Determine the (X, Y) coordinate at the center of the cell enclosing the given text.  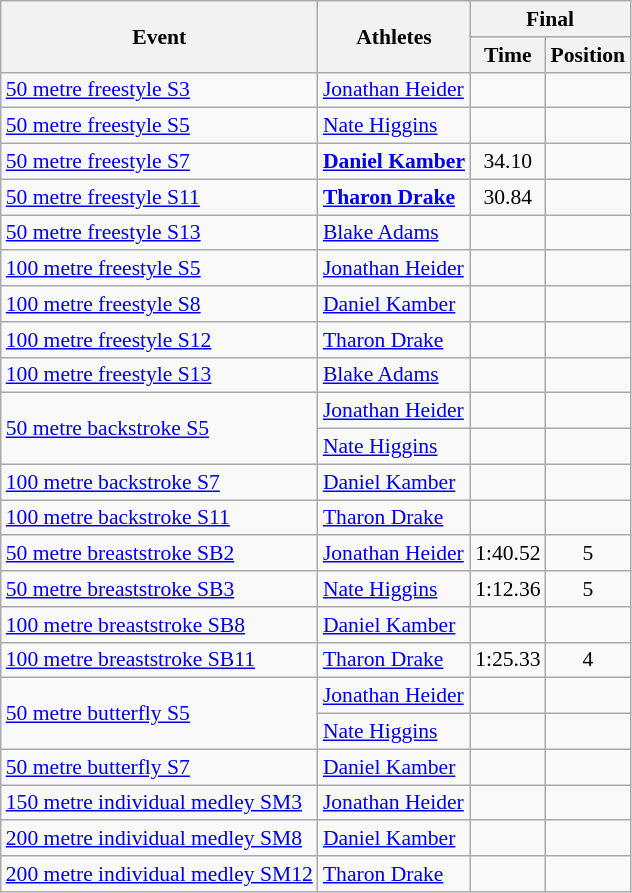
150 metre individual medley SM3 (160, 803)
50 metre breaststroke SB2 (160, 554)
Position (588, 55)
50 metre freestyle S11 (160, 197)
50 metre freestyle S5 (160, 126)
200 metre individual medley SM12 (160, 874)
100 metre freestyle S13 (160, 375)
50 metre backstroke S5 (160, 428)
50 metre freestyle S13 (160, 233)
1:12.36 (508, 589)
50 metre butterfly S7 (160, 767)
Event (160, 36)
100 metre freestyle S12 (160, 340)
100 metre backstroke S11 (160, 518)
100 metre freestyle S5 (160, 269)
34.10 (508, 162)
100 metre breaststroke SB11 (160, 660)
1:40.52 (508, 554)
200 metre individual medley SM8 (160, 839)
30.84 (508, 197)
Athletes (394, 36)
1:25.33 (508, 660)
100 metre breaststroke SB8 (160, 625)
100 metre freestyle S8 (160, 304)
50 metre freestyle S3 (160, 90)
4 (588, 660)
50 metre butterfly S5 (160, 714)
Time (508, 55)
50 metre freestyle S7 (160, 162)
100 metre backstroke S7 (160, 482)
50 metre breaststroke SB3 (160, 589)
Final (550, 19)
